For the text-containing cell, return its midpoint in [x, y] coordinate format. 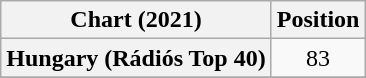
83 [318, 58]
Position [318, 20]
Chart (2021) [136, 20]
Hungary (Rádiós Top 40) [136, 58]
